From the cell containing the given text, extract its center point as [X, Y] coordinate. 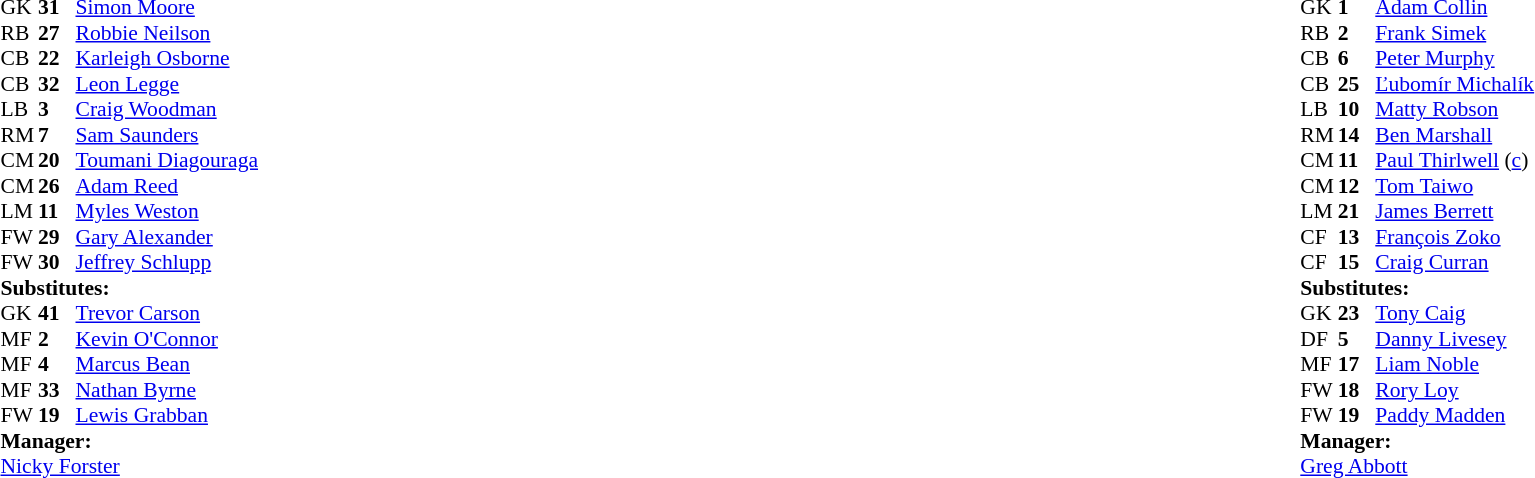
Rory Loy [1454, 390]
20 [57, 161]
Peter Murphy [1454, 59]
Craig Curran [1454, 263]
Frank Simek [1454, 33]
25 [1357, 84]
Robbie Neilson [168, 33]
Gary Alexander [168, 237]
33 [57, 390]
26 [57, 186]
Nathan Byrne [168, 390]
Danny Livesey [1454, 339]
Ľubomír Michalík [1454, 84]
30 [57, 263]
27 [57, 33]
Jeffrey Schlupp [168, 263]
Tony Caig [1454, 313]
Adam Reed [168, 186]
41 [57, 313]
Paddy Madden [1454, 415]
James Berrett [1454, 211]
13 [1357, 237]
7 [57, 135]
5 [1357, 339]
Karleigh Osborne [168, 59]
Lewis Grabban [168, 415]
4 [57, 365]
Paul Thirlwell (c) [1454, 161]
Marcus Bean [168, 365]
Ben Marshall [1454, 135]
Kevin O'Connor [168, 339]
Leon Legge [168, 84]
Tom Taiwo [1454, 186]
29 [57, 237]
DF [1319, 339]
Craig Woodman [168, 109]
17 [1357, 365]
Myles Weston [168, 211]
14 [1357, 135]
10 [1357, 109]
Matty Robson [1454, 109]
22 [57, 59]
6 [1357, 59]
Toumani Diagouraga [168, 161]
Trevor Carson [168, 313]
15 [1357, 263]
12 [1357, 186]
23 [1357, 313]
3 [57, 109]
32 [57, 84]
21 [1357, 211]
Sam Saunders [168, 135]
François Zoko [1454, 237]
18 [1357, 390]
Liam Noble [1454, 365]
